Determine the (X, Y) coordinate at the center of the cell enclosing the given text.  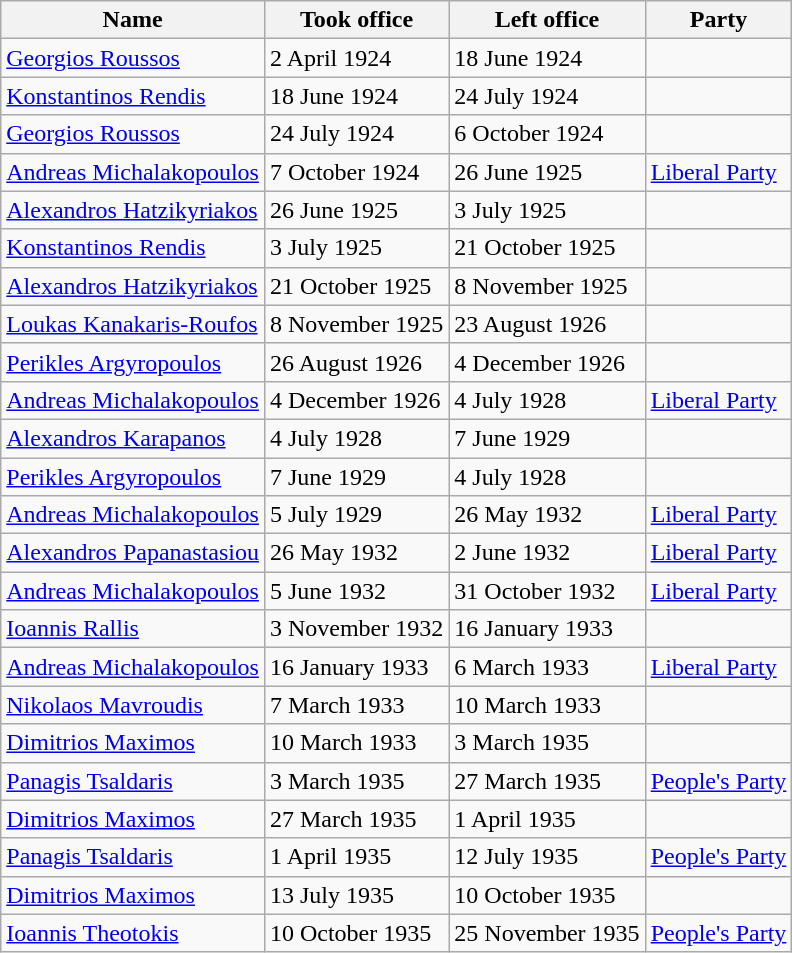
Party (718, 20)
Alexandros Karapanos (133, 438)
26 August 1926 (356, 362)
2 April 1924 (356, 58)
7 March 1933 (356, 705)
13 July 1935 (356, 895)
6 October 1924 (547, 134)
25 November 1935 (547, 933)
Alexandros Papanastasiou (133, 553)
3 November 1932 (356, 629)
Name (133, 20)
6 March 1933 (547, 667)
Nikolaos Mavroudis (133, 705)
5 July 1929 (356, 515)
Loukas Kanakaris-Roufos (133, 324)
12 July 1935 (547, 857)
Took office (356, 20)
2 June 1932 (547, 553)
5 June 1932 (356, 591)
Left office (547, 20)
23 August 1926 (547, 324)
31 October 1932 (547, 591)
Ioannis Theotokis (133, 933)
Ioannis Rallis (133, 629)
7 October 1924 (356, 172)
